Pinpoint the cell where the given text exists, returning its [x, y] midpoint coordinate. 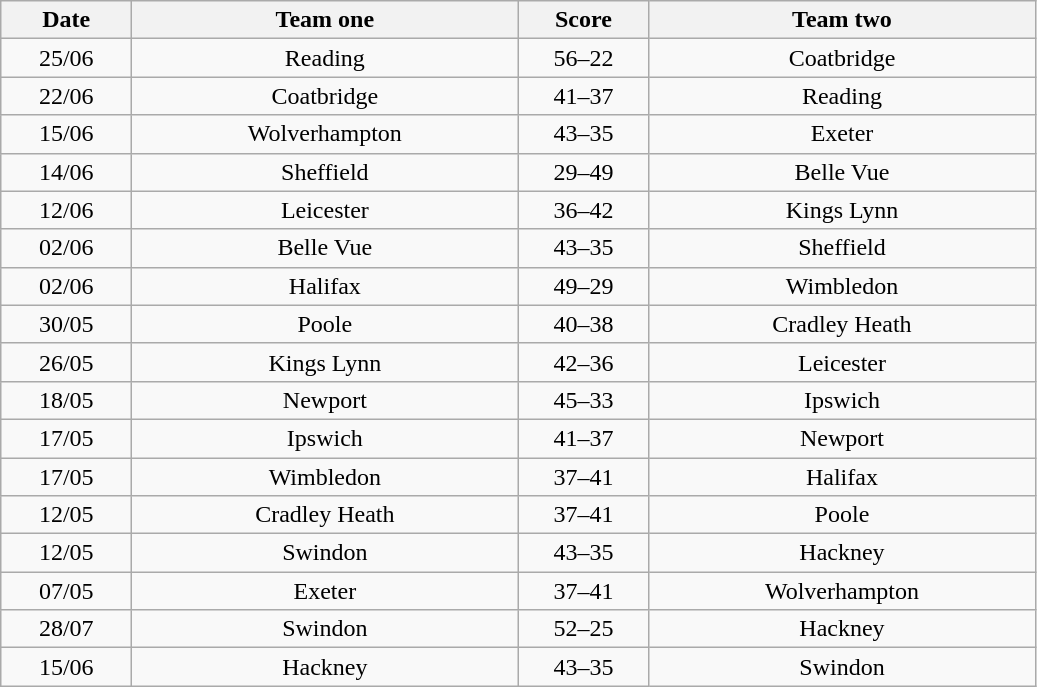
Team two [842, 20]
Date [66, 20]
07/05 [66, 591]
Score [584, 20]
49–29 [584, 286]
56–22 [584, 58]
26/05 [66, 362]
42–36 [584, 362]
22/06 [66, 96]
29–49 [584, 172]
45–33 [584, 400]
52–25 [584, 629]
12/06 [66, 210]
40–38 [584, 324]
36–42 [584, 210]
25/06 [66, 58]
14/06 [66, 172]
28/07 [66, 629]
Team one [325, 20]
18/05 [66, 400]
30/05 [66, 324]
